Capture the cell that displays the provided text and extract its [x, y] central coordinate. 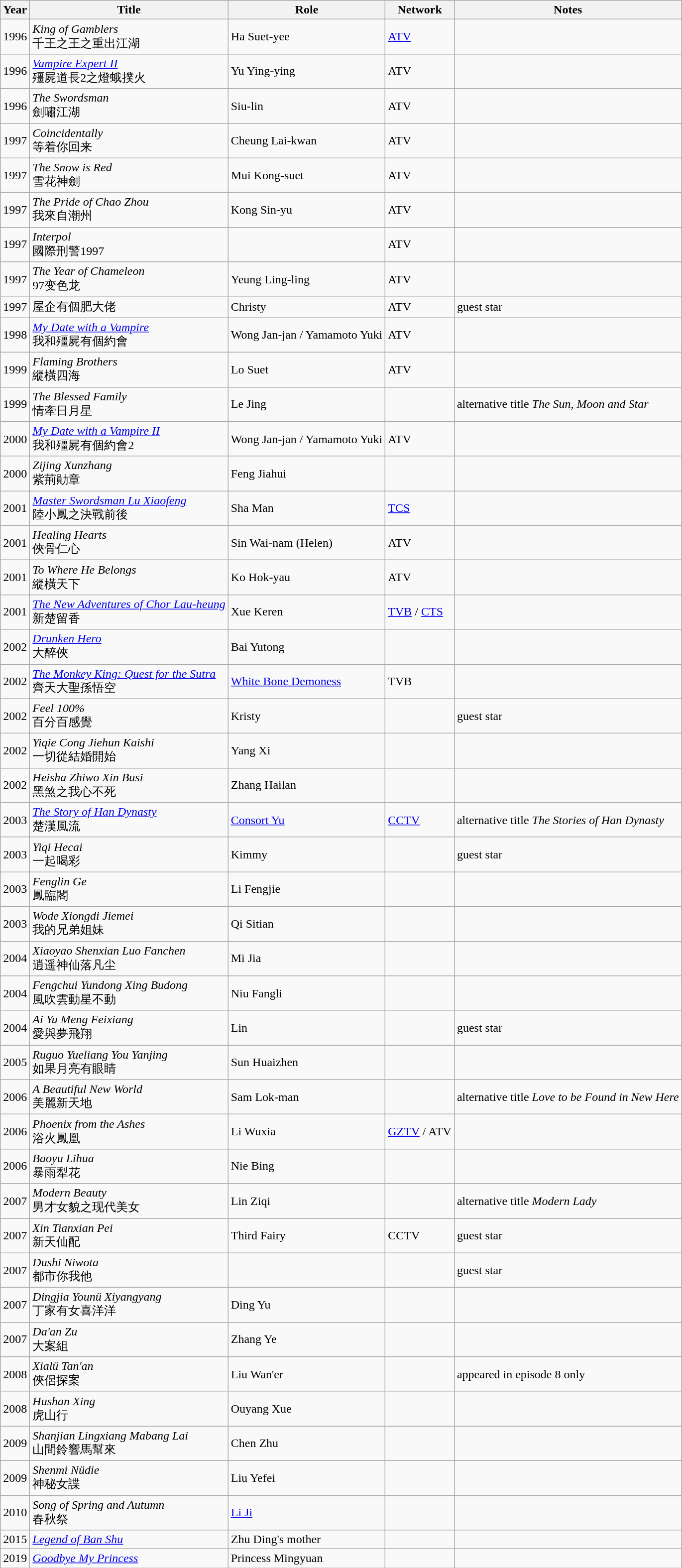
King of Gamblers千王之王之重出江湖 [129, 37]
TCS [420, 508]
Legend of Ban Shu [129, 1540]
Ruguo Yueliang You Yanjing如果月亮有眼睛 [129, 1063]
Master Swordsman Lu Xiaofeng陸小鳳之決戰前後 [129, 508]
Liu Yefei [307, 1478]
Dushi Niwota都市你我他 [129, 1270]
2005 [15, 1063]
alternative title The Sun, Moon and Star [568, 404]
Ouyang Xue [307, 1409]
The Story of Han Dynasty楚漢風流 [129, 820]
Network [420, 10]
Phoenix from the Ashes浴火鳳凰 [129, 1132]
Da'an Zu大案組 [129, 1339]
appeared in episode 8 only [568, 1374]
Zhang Hailan [307, 785]
Sun Huaizhen [307, 1063]
Kimmy [307, 854]
Shanjian Lingxiang Mabang Lai山間鈴響馬幫來 [129, 1444]
Notes [568, 10]
The Year of Chameleon97变色龙 [129, 279]
Chen Zhu [307, 1444]
Li Wuxia [307, 1132]
alternative title The Stories of Han Dynasty [568, 820]
Healing Hearts俠骨仁心 [129, 543]
Baoyu Lihua暴雨犁花 [129, 1166]
alternative title Modern Lady [568, 1201]
The Monkey King: Quest for the Sutra齊天大聖孫悟空 [129, 682]
Yiqi Hecai一起喝彩 [129, 854]
Niu Fangli [307, 993]
Le Jing [307, 404]
Role [307, 10]
Zhu Ding's mother [307, 1540]
GZTV / ATV [420, 1132]
Yu Ying-ying [307, 71]
Shenmi Nüdie神秘女諜 [129, 1478]
2019 [15, 1559]
Consort Yu [307, 820]
My Date with a Vampire我和殭屍有個約會 [129, 335]
TVB [420, 682]
Year [15, 10]
My Date with a Vampire II我和殭屍有個約會2 [129, 439]
Sin Wai-nam (Helen) [307, 543]
A Beautiful New World美麗新天地 [129, 1097]
Coincidentally等着你回来 [129, 141]
Liu Wan'er [307, 1374]
Hushan Xing虎山行 [129, 1409]
Sha Man [307, 508]
Qi Sitian [307, 924]
Goodbye My Princess [129, 1559]
屋企有個肥大佬 [129, 307]
To Where He Belongs縱橫天下 [129, 578]
Fengchui Yundong Xing Budong風吹雲動星不動 [129, 993]
Flaming Brothers縱橫四海 [129, 369]
Wode Xiongdi Jiemei我的兄弟姐妹 [129, 924]
Sam Lok-man [307, 1097]
Interpol國際刑警1997 [129, 244]
Yeung Ling-ling [307, 279]
Fenglin Ge鳳臨閣 [129, 889]
White Bone Demoness [307, 682]
Mi Jia [307, 959]
The New Adventures of Chor Lau-heung新楚留香 [129, 612]
Song of Spring and Autumn春秋祭 [129, 1513]
Yiqie Cong Jiehun Kaishi一切從結婚開始 [129, 751]
TVB / CTS [420, 612]
Title [129, 10]
Feng Jiahui [307, 474]
2015 [15, 1540]
Xialü Tan'an俠侶探案 [129, 1374]
Lin Ziqi [307, 1201]
Yang Xi [307, 751]
Mui Kong-suet [307, 175]
Lo Suet [307, 369]
Christy [307, 307]
Zhang Ye [307, 1339]
Dingjia Younü Xiyangyang丁家有女喜洋洋 [129, 1305]
alternative title Love to be Found in New Here [568, 1097]
Feel 100%百分百感覺 [129, 716]
Cheung Lai-kwan [307, 141]
Ha Suet-yee [307, 37]
Li Fengjie [307, 889]
Ai Yu Meng Feixiang愛與夢飛翔 [129, 1028]
The Pride of Chao Zhou我來自潮州 [129, 210]
Nie Bing [307, 1166]
Kristy [307, 716]
Zijing Xunzhang紫荊勛章 [129, 474]
Lin [307, 1028]
Bai Yutong [307, 647]
Xin Tianxian Pei新天仙配 [129, 1235]
Li Ji [307, 1513]
The Swordsman劍嘯江湖 [129, 106]
2010 [15, 1513]
Modern Beauty男才女貌之现代美女 [129, 1201]
Ding Yu [307, 1305]
Kong Sin-yu [307, 210]
Drunken Hero大醉俠 [129, 647]
Princess Mingyuan [307, 1559]
1998 [15, 335]
Vampire Expert II殭屍道長2之燈蛾撲火 [129, 71]
Ko Hok-yau [307, 578]
Xue Keren [307, 612]
Third Fairy [307, 1235]
The Snow is Red雪花神劍 [129, 175]
Xiaoyao Shenxian Luo Fanchen逍遥神仙落凡尘 [129, 959]
The Blessed Family情牽日月星 [129, 404]
Heisha Zhiwo Xin Busi黑煞之我心不死 [129, 785]
Siu-lin [307, 106]
